Identify which cell holds the provided text, then report its [x, y] central coordinate. 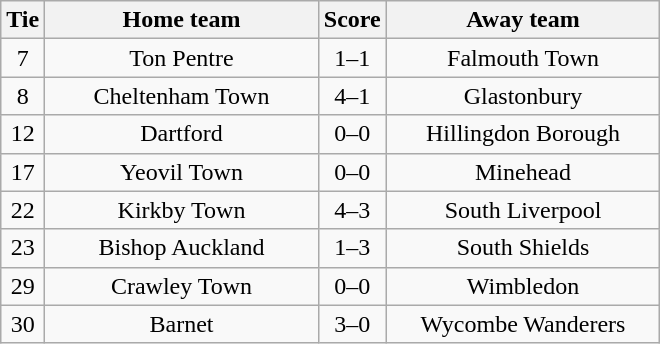
South Liverpool [523, 210]
Cheltenham Town [182, 96]
Home team [182, 20]
Yeovil Town [182, 172]
Tie [23, 20]
3–0 [352, 324]
8 [23, 96]
Wycombe Wanderers [523, 324]
Barnet [182, 324]
Score [352, 20]
Kirkby Town [182, 210]
22 [23, 210]
17 [23, 172]
4–3 [352, 210]
30 [23, 324]
Falmouth Town [523, 58]
Minehead [523, 172]
29 [23, 286]
4–1 [352, 96]
Wimbledon [523, 286]
Hillingdon Borough [523, 134]
Crawley Town [182, 286]
Dartford [182, 134]
1–1 [352, 58]
Ton Pentre [182, 58]
12 [23, 134]
South Shields [523, 248]
Away team [523, 20]
Bishop Auckland [182, 248]
23 [23, 248]
Glastonbury [523, 96]
1–3 [352, 248]
7 [23, 58]
